Return the (X, Y) coordinate for the center point of the cell that contains the specified text.  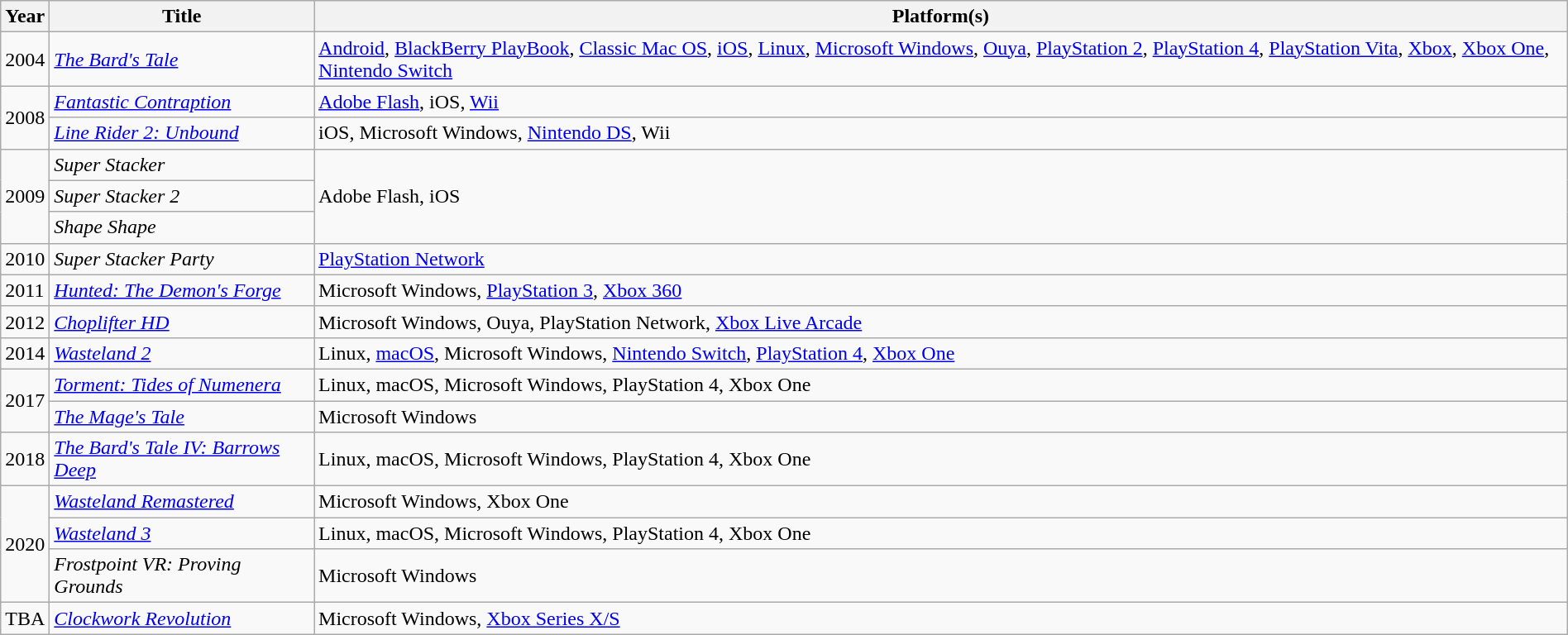
2012 (25, 322)
PlayStation Network (941, 259)
Adobe Flash, iOS, Wii (941, 102)
Frostpoint VR: Proving Grounds (182, 575)
Super Stacker (182, 165)
The Bard's Tale IV: Barrows Deep (182, 460)
2017 (25, 400)
Wasteland 3 (182, 533)
Platform(s) (941, 17)
Super Stacker 2 (182, 196)
The Bard's Tale (182, 60)
Microsoft Windows, Xbox One (941, 502)
Wasteland 2 (182, 353)
2010 (25, 259)
iOS, Microsoft Windows, Nintendo DS, Wii (941, 133)
Torment: Tides of Numenera (182, 384)
Title (182, 17)
Wasteland Remastered (182, 502)
Choplifter HD (182, 322)
Linux, macOS, Microsoft Windows, Nintendo Switch, PlayStation 4, Xbox One (941, 353)
2008 (25, 117)
Microsoft Windows, Xbox Series X/S (941, 618)
Shape Shape (182, 227)
2009 (25, 196)
The Mage's Tale (182, 416)
Year (25, 17)
2004 (25, 60)
TBA (25, 618)
2014 (25, 353)
Clockwork Revolution (182, 618)
Fantastic Contraption (182, 102)
Adobe Flash, iOS (941, 196)
Microsoft Windows, PlayStation 3, Xbox 360 (941, 290)
Super Stacker Party (182, 259)
2020 (25, 544)
Microsoft Windows, Ouya, PlayStation Network, Xbox Live Arcade (941, 322)
Line Rider 2: Unbound (182, 133)
2011 (25, 290)
2018 (25, 460)
Hunted: The Demon's Forge (182, 290)
